Scan for the cell matching the given text and deliver its [x, y] coordinate at center. 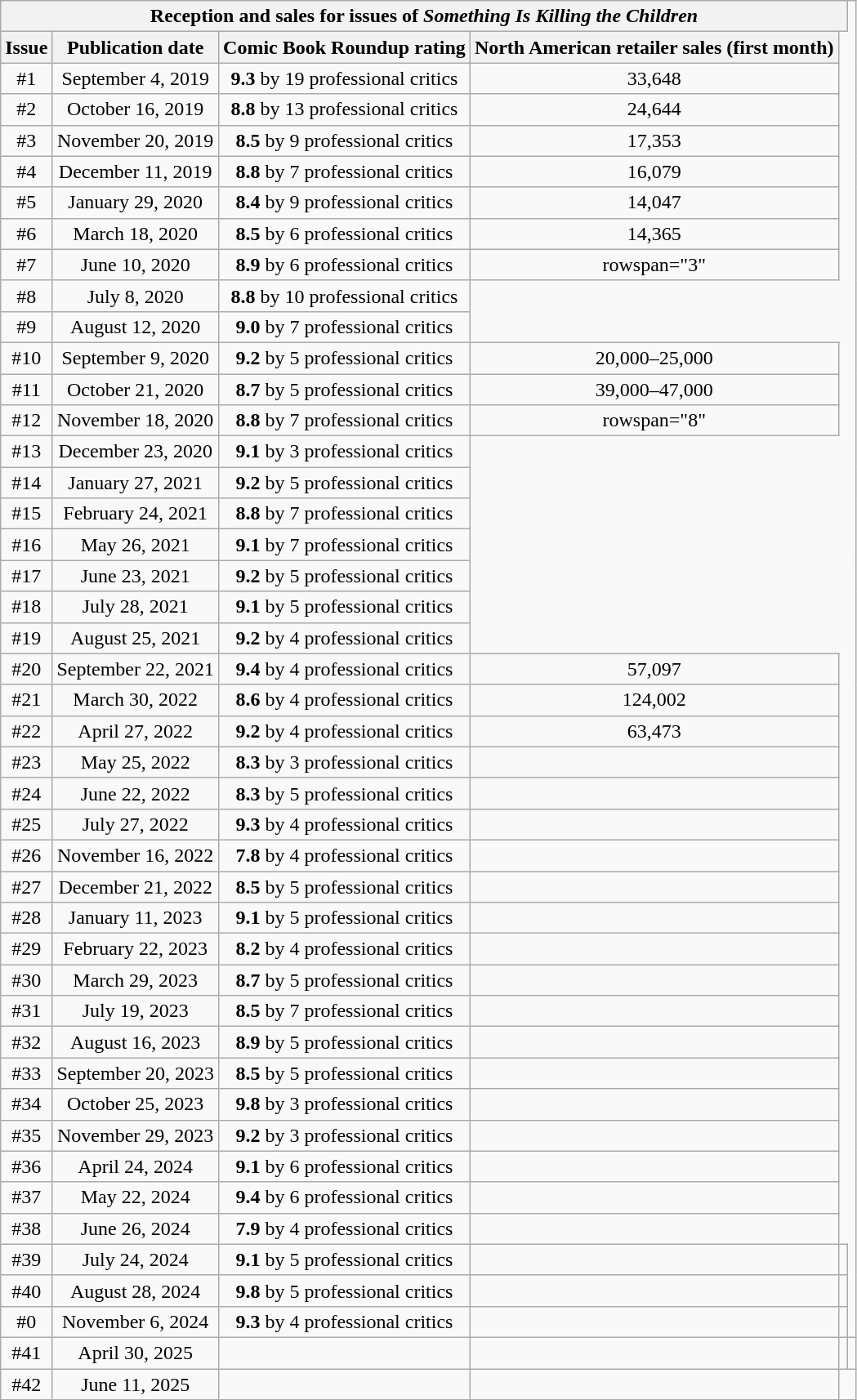
August 28, 2024 [136, 1291]
33,648 [654, 78]
November 29, 2023 [136, 1135]
July 28, 2021 [136, 607]
August 25, 2021 [136, 638]
#37 [26, 1197]
January 29, 2020 [136, 203]
Comic Book Roundup rating [345, 47]
#18 [26, 607]
#2 [26, 109]
9.8 by 3 professional critics [345, 1104]
North American retailer sales (first month) [654, 47]
May 22, 2024 [136, 1197]
November 16, 2022 [136, 855]
September 4, 2019 [136, 78]
#8 [26, 296]
9.3 by 19 professional critics [345, 78]
#22 [26, 731]
June 23, 2021 [136, 576]
#39 [26, 1260]
#35 [26, 1135]
17,353 [654, 140]
8.3 by 5 professional critics [345, 793]
#5 [26, 203]
August 16, 2023 [136, 1042]
8.3 by 3 professional critics [345, 762]
April 24, 2024 [136, 1166]
8.9 by 6 professional critics [345, 265]
8.9 by 5 professional critics [345, 1042]
August 12, 2020 [136, 327]
January 27, 2021 [136, 483]
July 19, 2023 [136, 1011]
June 10, 2020 [136, 265]
9.1 by 6 professional critics [345, 1166]
9.4 by 6 professional critics [345, 1197]
9.0 by 7 professional critics [345, 327]
Reception and sales for issues of Something Is Killing the Children [424, 16]
9.8 by 5 professional critics [345, 1291]
Issue [26, 47]
#41 [26, 1353]
#13 [26, 452]
May 26, 2021 [136, 545]
#0 [26, 1322]
#25 [26, 824]
124,002 [654, 700]
#23 [26, 762]
March 30, 2022 [136, 700]
#31 [26, 1011]
July 27, 2022 [136, 824]
February 22, 2023 [136, 949]
#34 [26, 1104]
January 11, 2023 [136, 918]
20,000–25,000 [654, 358]
#29 [26, 949]
#20 [26, 669]
September 20, 2023 [136, 1073]
9.1 by 3 professional critics [345, 452]
October 16, 2019 [136, 109]
#11 [26, 390]
9.4 by 4 professional critics [345, 669]
#33 [26, 1073]
Publication date [136, 47]
8.5 by 6 professional critics [345, 234]
December 23, 2020 [136, 452]
14,047 [654, 203]
#28 [26, 918]
8.8 by 13 professional critics [345, 109]
rowspan="3" [654, 265]
October 25, 2023 [136, 1104]
#24 [26, 793]
#16 [26, 545]
#27 [26, 886]
#42 [26, 1384]
9.2 by 3 professional critics [345, 1135]
#26 [26, 855]
#3 [26, 140]
#19 [26, 638]
#21 [26, 700]
March 18, 2020 [136, 234]
June 22, 2022 [136, 793]
8.5 by 7 professional critics [345, 1011]
#15 [26, 514]
December 11, 2019 [136, 172]
24,644 [654, 109]
14,365 [654, 234]
7.8 by 4 professional critics [345, 855]
#10 [26, 358]
rowspan="8" [654, 421]
#38 [26, 1228]
#12 [26, 421]
#9 [26, 327]
June 11, 2025 [136, 1384]
#36 [26, 1166]
July 24, 2024 [136, 1260]
9.1 by 7 professional critics [345, 545]
8.6 by 4 professional critics [345, 700]
8.5 by 9 professional critics [345, 140]
July 8, 2020 [136, 296]
63,473 [654, 731]
September 22, 2021 [136, 669]
39,000–47,000 [654, 390]
7.9 by 4 professional critics [345, 1228]
#1 [26, 78]
16,079 [654, 172]
April 30, 2025 [136, 1353]
#7 [26, 265]
#17 [26, 576]
#14 [26, 483]
November 20, 2019 [136, 140]
March 29, 2023 [136, 980]
November 18, 2020 [136, 421]
October 21, 2020 [136, 390]
April 27, 2022 [136, 731]
#40 [26, 1291]
November 6, 2024 [136, 1322]
#32 [26, 1042]
May 25, 2022 [136, 762]
57,097 [654, 669]
February 24, 2021 [136, 514]
September 9, 2020 [136, 358]
#4 [26, 172]
#6 [26, 234]
June 26, 2024 [136, 1228]
8.4 by 9 professional critics [345, 203]
#30 [26, 980]
8.2 by 4 professional critics [345, 949]
8.8 by 10 professional critics [345, 296]
December 21, 2022 [136, 886]
